From the cell containing the given text, extract its center point as [x, y] coordinate. 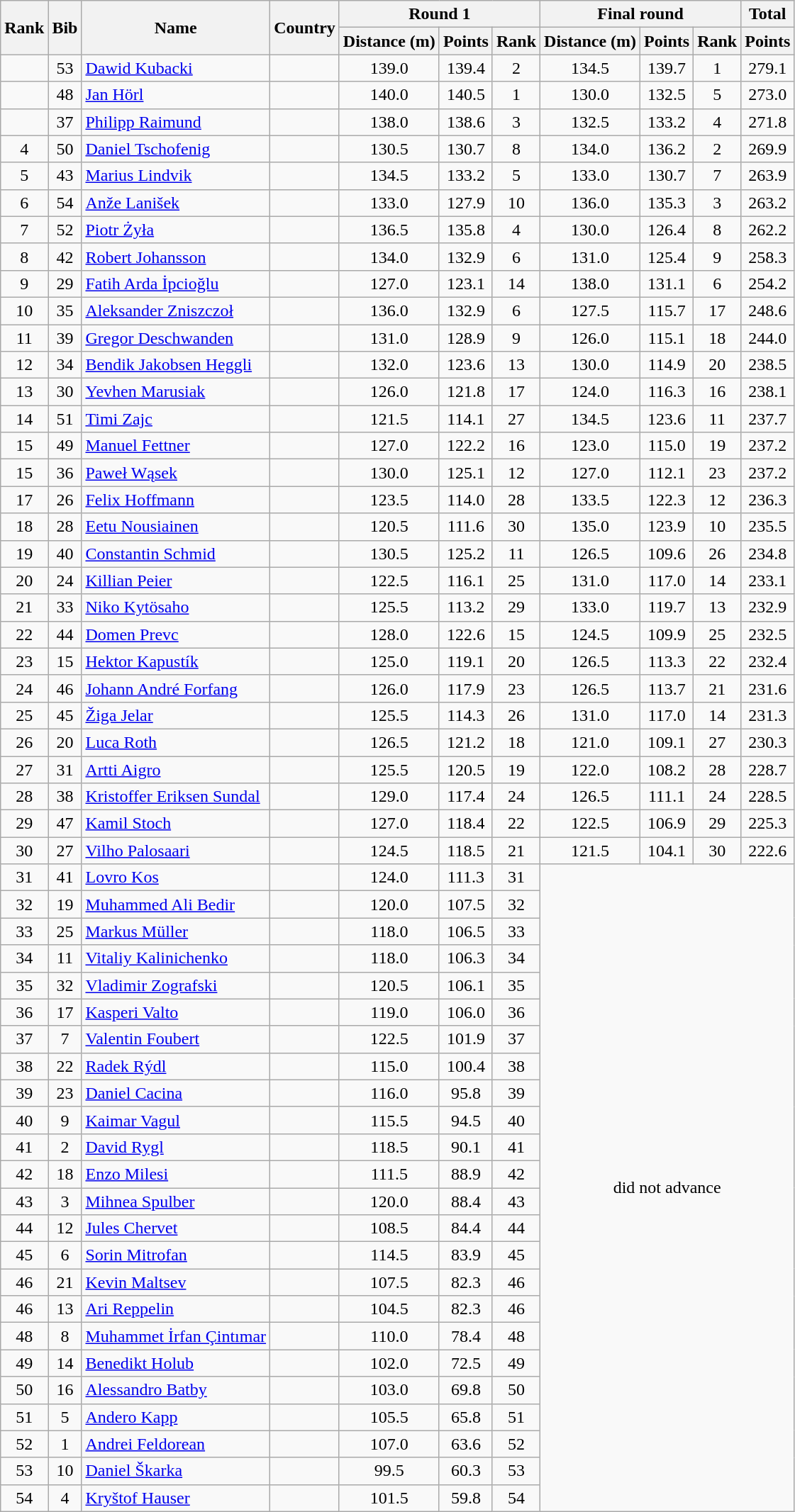
90.1 [465, 1147]
Jules Chervet [176, 1228]
113.7 [667, 688]
Kryštof Hauser [176, 1498]
123.1 [465, 284]
Kaimar Vagul [176, 1120]
Muhammet İrfan Çintımar [176, 1336]
Kamil Stoch [176, 824]
99.5 [389, 1471]
106.3 [465, 958]
88.9 [465, 1174]
Johann André Forfang [176, 688]
Žiga Jelar [176, 715]
63.6 [465, 1444]
258.3 [767, 257]
230.3 [767, 742]
Dawid Kubacki [176, 68]
273.0 [767, 95]
Benedikt Holub [176, 1363]
103.0 [389, 1390]
88.4 [465, 1202]
122.0 [590, 769]
Philipp Raimund [176, 122]
140.5 [465, 95]
69.8 [465, 1390]
114.5 [389, 1255]
Aleksander Zniszczoł [176, 310]
Lovro Kos [176, 878]
Kevin Maltsev [176, 1282]
139.0 [389, 68]
105.5 [389, 1417]
Vitaliy Kalinichenko [176, 958]
David Rygl [176, 1147]
140.0 [389, 95]
Bendik Jakobsen Heggli [176, 365]
106.1 [465, 985]
233.1 [767, 581]
234.8 [767, 554]
117.9 [465, 688]
Paweł Wąsek [176, 473]
263.9 [767, 176]
114.1 [465, 419]
Hektor Kapustík [176, 661]
236.3 [767, 500]
Bib [65, 28]
135.0 [590, 527]
Manuel Fettner [176, 446]
84.4 [465, 1228]
Markus Müller [176, 931]
121.0 [590, 742]
106.0 [465, 1012]
235.5 [767, 527]
269.9 [767, 149]
Country [305, 28]
128.9 [465, 338]
Final round [641, 14]
Radek Rýdl [176, 1066]
Total [767, 14]
Vladimir Zografski [176, 985]
Andrei Feldorean [176, 1444]
111.5 [389, 1174]
111.1 [667, 797]
109.9 [667, 634]
222.6 [767, 851]
60.3 [465, 1471]
107.0 [389, 1444]
108.2 [667, 769]
129.0 [389, 797]
119.7 [667, 607]
Killian Peier [176, 581]
101.9 [465, 1039]
101.5 [389, 1498]
135.8 [465, 230]
Luca Roth [176, 742]
Anže Lanišek [176, 203]
100.4 [465, 1066]
Yevhen Marusiak [176, 392]
254.2 [767, 284]
78.4 [465, 1336]
115.5 [389, 1120]
113.3 [667, 661]
Artti Aigro [176, 769]
110.0 [389, 1336]
111.3 [465, 878]
Niko Kytösaho [176, 607]
118.4 [465, 824]
Alessandro Batby [176, 1390]
Ari Reppelin [176, 1309]
248.6 [767, 310]
Daniel Tschofenig [176, 149]
Piotr Żyła [176, 230]
112.1 [667, 473]
Constantin Schmid [176, 554]
114.3 [465, 715]
108.5 [389, 1228]
Vilho Palosaari [176, 851]
Valentin Foubert [176, 1039]
121.8 [465, 392]
Name [176, 28]
did not advance [667, 1188]
Fatih Arda İpcioğlu [176, 284]
Marius Lindvik [176, 176]
231.6 [767, 688]
83.9 [465, 1255]
119.1 [465, 661]
125.0 [389, 661]
Eetu Nousiainen [176, 527]
139.7 [667, 68]
Kristoffer Eriksen Sundal [176, 797]
Muhammed Ali Bedir [176, 905]
135.3 [667, 203]
106.9 [667, 824]
Daniel Cacina [176, 1093]
136.5 [389, 230]
123.0 [590, 446]
116.0 [389, 1093]
Jan Hörl [176, 95]
238.1 [767, 392]
128.0 [389, 634]
231.3 [767, 715]
262.2 [767, 230]
122.2 [465, 446]
126.4 [667, 230]
113.2 [465, 607]
263.2 [767, 203]
Sorin Mitrofan [176, 1255]
232.4 [767, 661]
Mihnea Spulber [176, 1202]
Round 1 [440, 14]
94.5 [465, 1120]
138.6 [465, 122]
139.4 [465, 68]
104.5 [389, 1309]
Timi Zajc [176, 419]
127.5 [590, 310]
122.3 [667, 500]
127.9 [465, 203]
114.9 [667, 365]
Enzo Milesi [176, 1174]
115.1 [667, 338]
244.0 [767, 338]
123.5 [389, 500]
232.5 [767, 634]
279.1 [767, 68]
136.2 [667, 149]
116.1 [465, 581]
121.2 [465, 742]
65.8 [465, 1417]
Kasperi Valto [176, 1012]
125.1 [465, 473]
Domen Prevc [176, 634]
116.3 [667, 392]
117.4 [465, 797]
237.7 [767, 419]
47 [65, 824]
228.5 [767, 797]
109.6 [667, 554]
228.7 [767, 769]
232.9 [767, 607]
102.0 [389, 1363]
123.9 [667, 527]
125.2 [465, 554]
Felix Hoffmann [176, 500]
131.1 [667, 284]
Robert Johansson [176, 257]
271.8 [767, 122]
238.5 [767, 365]
59.8 [465, 1498]
119.0 [389, 1012]
Andero Kapp [176, 1417]
106.5 [465, 931]
132.0 [389, 365]
111.6 [465, 527]
72.5 [465, 1363]
122.6 [465, 634]
114.0 [465, 500]
225.3 [767, 824]
95.8 [465, 1093]
Daniel Škarka [176, 1471]
Gregor Deschwanden [176, 338]
109.1 [667, 742]
133.5 [590, 500]
125.4 [667, 257]
115.7 [667, 310]
104.1 [667, 851]
